Capture the cell that displays the provided text and extract its [X, Y] central coordinate. 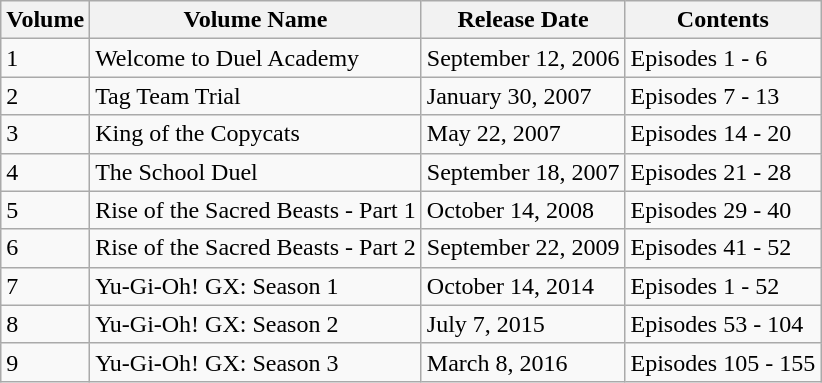
8 [46, 324]
Contents [723, 20]
Tag Team Trial [256, 96]
The School Duel [256, 172]
July 7, 2015 [523, 324]
1 [46, 58]
March 8, 2016 [523, 362]
Yu-Gi-Oh! GX: Season 1 [256, 286]
May 22, 2007 [523, 134]
Episodes 1 - 52 [723, 286]
September 22, 2009 [523, 248]
Volume [46, 20]
3 [46, 134]
January 30, 2007 [523, 96]
Release Date [523, 20]
Rise of the Sacred Beasts - Part 1 [256, 210]
Episodes 1 - 6 [723, 58]
5 [46, 210]
Episodes 41 - 52 [723, 248]
4 [46, 172]
6 [46, 248]
Episodes 14 - 20 [723, 134]
2 [46, 96]
Yu-Gi-Oh! GX: Season 3 [256, 362]
Episodes 53 - 104 [723, 324]
September 12, 2006 [523, 58]
Yu-Gi-Oh! GX: Season 2 [256, 324]
Episodes 29 - 40 [723, 210]
Episodes 7 - 13 [723, 96]
Welcome to Duel Academy [256, 58]
Episodes 105 - 155 [723, 362]
September 18, 2007 [523, 172]
9 [46, 362]
King of the Copycats [256, 134]
October 14, 2008 [523, 210]
Volume Name [256, 20]
Rise of the Sacred Beasts - Part 2 [256, 248]
Episodes 21 - 28 [723, 172]
October 14, 2014 [523, 286]
7 [46, 286]
